Determine the (X, Y) coordinate at the center of the cell enclosing the given text.  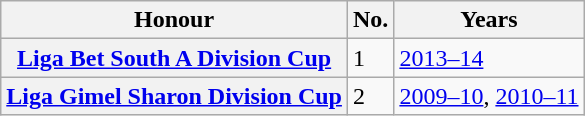
Years (489, 20)
1 (370, 58)
2 (370, 96)
Liga Gimel Sharon Division Cup (174, 96)
No. (370, 20)
2013–14 (489, 58)
Honour (174, 20)
Liga Bet South A Division Cup (174, 58)
2009–10, 2010–11 (489, 96)
